Output the [x, y] coordinate of the center of the cell containing the given text.  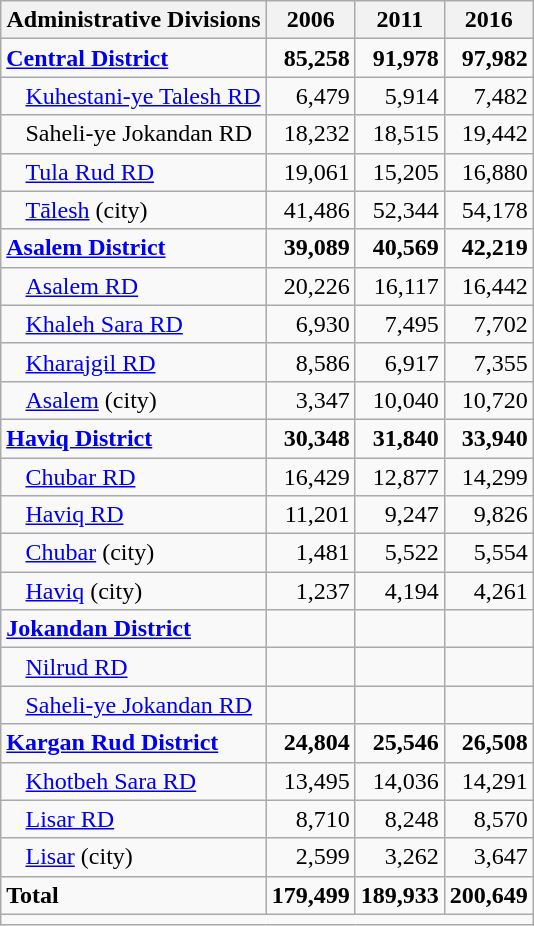
Kuhestani-ye Talesh RD [134, 96]
18,232 [310, 134]
Nilrud RD [134, 667]
11,201 [310, 515]
20,226 [310, 286]
8,586 [310, 362]
8,710 [310, 819]
Lisar RD [134, 819]
Chubar RD [134, 477]
3,347 [310, 400]
52,344 [400, 210]
2,599 [310, 857]
31,840 [400, 438]
2011 [400, 20]
42,219 [488, 248]
Kargan Rud District [134, 743]
16,117 [400, 286]
7,702 [488, 324]
7,355 [488, 362]
Haviq (city) [134, 591]
30,348 [310, 438]
85,258 [310, 58]
25,546 [400, 743]
14,036 [400, 781]
Kharajgil RD [134, 362]
189,933 [400, 895]
9,826 [488, 515]
91,978 [400, 58]
3,262 [400, 857]
Khaleh Sara RD [134, 324]
Asalem (city) [134, 400]
7,482 [488, 96]
Asalem District [134, 248]
97,982 [488, 58]
2016 [488, 20]
8,248 [400, 819]
179,499 [310, 895]
5,914 [400, 96]
Lisar (city) [134, 857]
Total [134, 895]
16,429 [310, 477]
Haviq District [134, 438]
9,247 [400, 515]
Haviq RD [134, 515]
Jokandan District [134, 629]
10,040 [400, 400]
7,495 [400, 324]
40,569 [400, 248]
6,479 [310, 96]
13,495 [310, 781]
10,720 [488, 400]
16,442 [488, 286]
24,804 [310, 743]
1,237 [310, 591]
Chubar (city) [134, 553]
15,205 [400, 172]
Central District [134, 58]
39,089 [310, 248]
Asalem RD [134, 286]
2006 [310, 20]
Tula Rud RD [134, 172]
19,442 [488, 134]
19,061 [310, 172]
26,508 [488, 743]
54,178 [488, 210]
18,515 [400, 134]
6,930 [310, 324]
5,554 [488, 553]
Tālesh (city) [134, 210]
14,299 [488, 477]
4,261 [488, 591]
4,194 [400, 591]
16,880 [488, 172]
12,877 [400, 477]
3,647 [488, 857]
6,917 [400, 362]
200,649 [488, 895]
1,481 [310, 553]
41,486 [310, 210]
Khotbeh Sara RD [134, 781]
5,522 [400, 553]
Administrative Divisions [134, 20]
33,940 [488, 438]
8,570 [488, 819]
14,291 [488, 781]
